Determine the [x, y] coordinate at the center of the cell enclosing the given text.  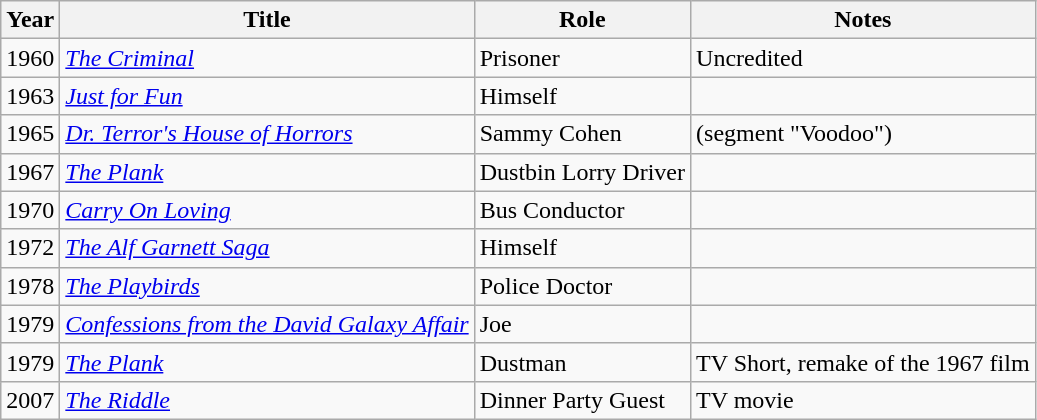
Confessions from the David Galaxy Affair [267, 324]
Bus Conductor [582, 210]
Year [30, 20]
Dinner Party Guest [582, 400]
The Riddle [267, 400]
Dustbin Lorry Driver [582, 172]
1970 [30, 210]
(segment "Voodoo") [864, 134]
1960 [30, 58]
1965 [30, 134]
Police Doctor [582, 286]
1978 [30, 286]
TV movie [864, 400]
Prisoner [582, 58]
Joe [582, 324]
Dustman [582, 362]
Notes [864, 20]
Carry On Loving [267, 210]
1963 [30, 96]
Sammy Cohen [582, 134]
Title [267, 20]
Just for Fun [267, 96]
2007 [30, 400]
The Alf Garnett Saga [267, 248]
The Playbirds [267, 286]
Uncredited [864, 58]
The Criminal [267, 58]
1967 [30, 172]
1972 [30, 248]
Dr. Terror's House of Horrors [267, 134]
Role [582, 20]
TV Short, remake of the 1967 film [864, 362]
